Determine the (X, Y) coordinate at the center of the cell enclosing the given text.  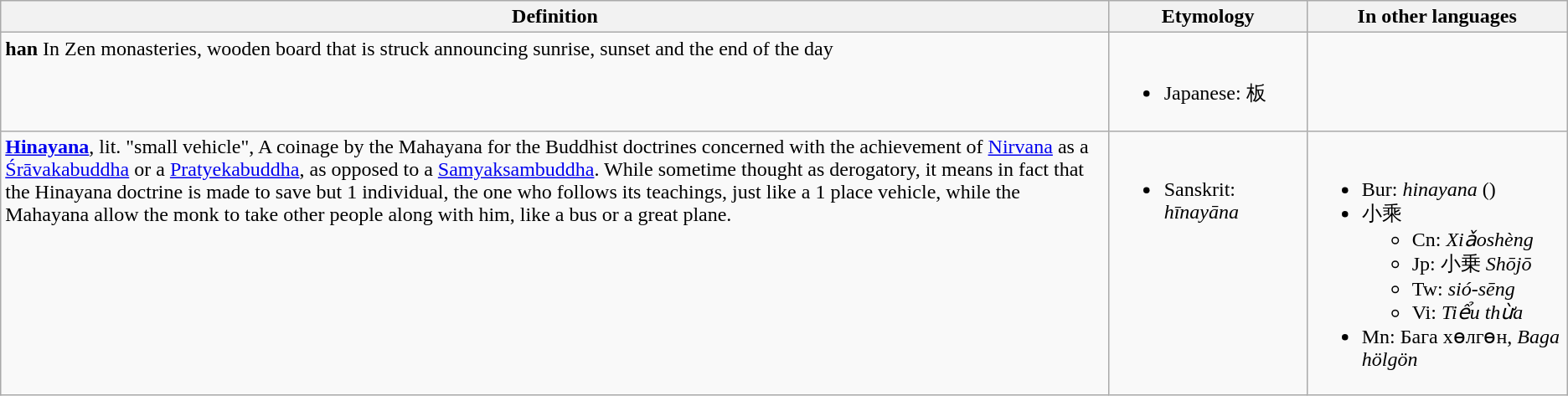
Japanese: 板 (1208, 82)
In other languages (1437, 17)
Bur: hinayana ()小乘Cn: XiǎoshèngJp: 小乗 ShōjōTw: sió-sēngVi: Tiểu thừaMn: Бага хөлгөн, Baga hölgön (1437, 263)
Sanskrit: hīnayāna (1208, 263)
Definition (554, 17)
Etymology (1208, 17)
han In Zen monasteries, wooden board that is struck announcing sunrise, sunset and the end of the day (554, 82)
